From the cell containing the given text, extract its center point as (X, Y) coordinate. 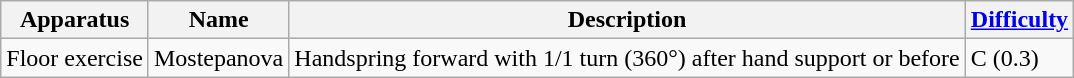
Mostepanova (218, 58)
C (0.3) (1019, 58)
Floor exercise (75, 58)
Name (218, 20)
Apparatus (75, 20)
Handspring forward with 1/1 turn (360°) after hand support or before (627, 58)
Difficulty (1019, 20)
Description (627, 20)
